Return [X, Y] of the center of cell containing provided text 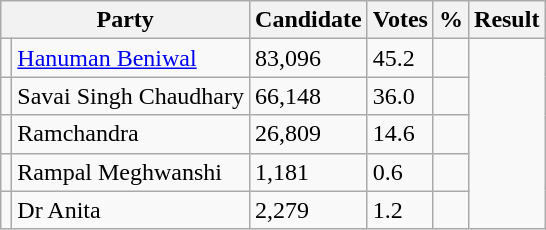
% [450, 20]
Rampal Meghwanshi [131, 172]
36.0 [400, 96]
Result [507, 20]
14.6 [400, 134]
Hanuman Beniwal [131, 58]
Candidate [309, 20]
Party [126, 20]
Votes [400, 20]
0.6 [400, 172]
83,096 [309, 58]
1,181 [309, 172]
1.2 [400, 210]
66,148 [309, 96]
Dr Anita [131, 210]
2,279 [309, 210]
45.2 [400, 58]
Savai Singh Chaudhary [131, 96]
26,809 [309, 134]
Ramchandra [131, 134]
